Scan for the cell matching the given text and deliver its [x, y] coordinate at center. 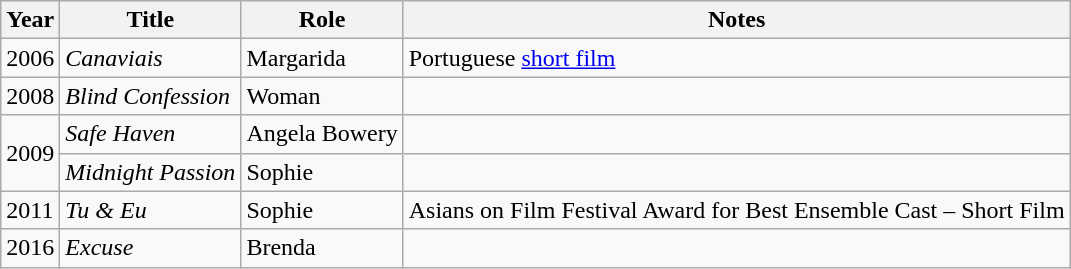
Year [30, 20]
Role [322, 20]
2006 [30, 58]
Angela Bowery [322, 134]
Safe Haven [150, 134]
2016 [30, 248]
Brenda [322, 248]
Midnight Passion [150, 172]
Title [150, 20]
Portuguese short film [736, 58]
Canaviais [150, 58]
Margarida [322, 58]
Blind Confession [150, 96]
Woman [322, 96]
Excuse [150, 248]
2008 [30, 96]
2009 [30, 153]
Notes [736, 20]
2011 [30, 210]
Asians on Film Festival Award for Best Ensemble Cast – Short Film [736, 210]
Tu & Eu [150, 210]
